Pinpoint the cell where the given text exists, returning its (x, y) midpoint coordinate. 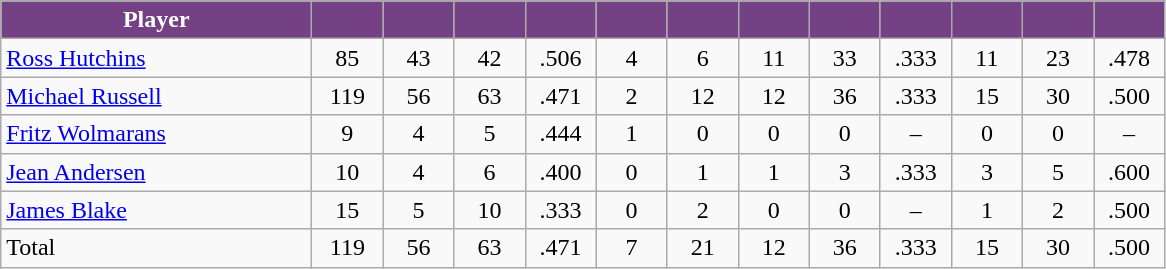
Fritz Wolmarans (156, 134)
7 (632, 248)
Total (156, 248)
23 (1058, 58)
James Blake (156, 210)
Player (156, 20)
.444 (560, 134)
21 (702, 248)
Michael Russell (156, 96)
42 (490, 58)
Jean Andersen (156, 172)
.600 (1130, 172)
.478 (1130, 58)
33 (844, 58)
Ross Hutchins (156, 58)
85 (348, 58)
.506 (560, 58)
.400 (560, 172)
9 (348, 134)
43 (418, 58)
